Detect which cell encompasses the target text, then output its [X, Y] center coordinate. 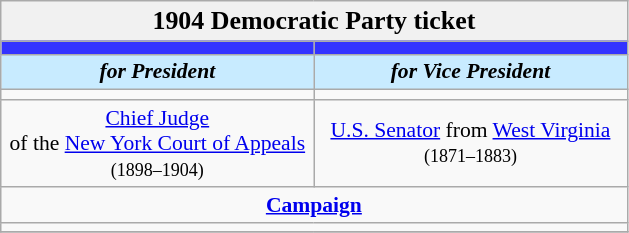
for Vice President [470, 72]
1904 Democratic Party ticket [314, 21]
for President [158, 72]
U.S. Senator from West Virginia(1871–1883) [470, 144]
Chief Judgeof the New York Court of Appeals(1898–1904) [158, 144]
Campaign [314, 205]
